Extract the [x, y] coordinate from the center of the cell holding the provided text.  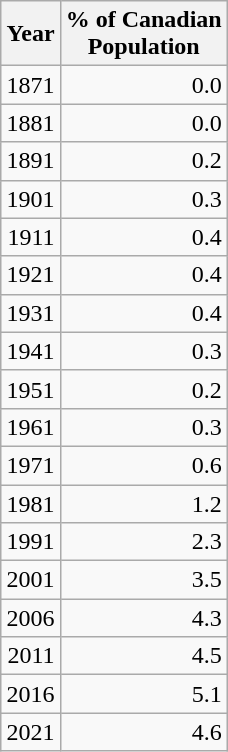
Year [30, 34]
5.1 [144, 694]
1951 [30, 389]
1891 [30, 161]
0.6 [144, 465]
2006 [30, 618]
1911 [30, 237]
4.3 [144, 618]
1881 [30, 123]
2016 [30, 694]
% of CanadianPopulation [144, 34]
2001 [30, 580]
1961 [30, 427]
3.5 [144, 580]
1941 [30, 351]
1981 [30, 503]
2.3 [144, 542]
1901 [30, 199]
1971 [30, 465]
1871 [30, 85]
2021 [30, 732]
1991 [30, 542]
1931 [30, 313]
1921 [30, 275]
4.6 [144, 732]
2011 [30, 656]
1.2 [144, 503]
4.5 [144, 656]
